Provide the [X, Y] coordinate of the cell's center where the given text is located.  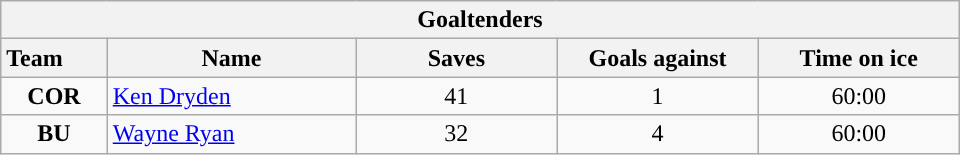
Wayne Ryan [232, 134]
Team [54, 58]
4 [658, 134]
41 [456, 96]
Goals against [658, 58]
Time on ice [858, 58]
COR [54, 96]
Saves [456, 58]
Ken Dryden [232, 96]
Name [232, 58]
BU [54, 134]
1 [658, 96]
Goaltenders [480, 20]
32 [456, 134]
